Pinpoint the cell where the given text exists, returning its [X, Y] midpoint coordinate. 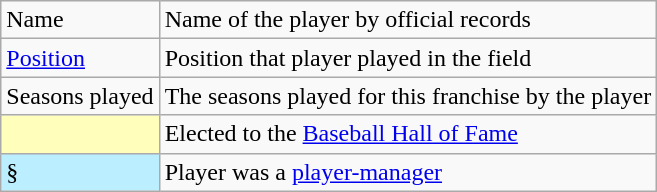
The seasons played for this franchise by the player [408, 96]
Elected to the Baseball Hall of Fame [408, 134]
Name of the player by official records [408, 20]
Seasons played [80, 96]
Position that player played in the field [408, 58]
Name [80, 20]
Position [80, 58]
§ [80, 172]
Player was a player-manager [408, 172]
